From the cell containing the given text, extract its center point as [X, Y] coordinate. 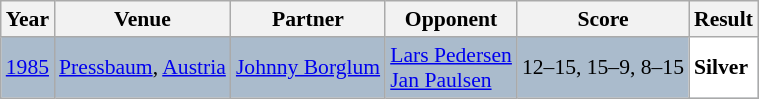
Score [603, 19]
Partner [308, 19]
Silver [724, 68]
Result [724, 19]
Year [28, 19]
Venue [142, 19]
12–15, 15–9, 8–15 [603, 68]
Pressbaum, Austria [142, 68]
Opponent [451, 19]
Johnny Borglum [308, 68]
1985 [28, 68]
Lars Pedersen Jan Paulsen [451, 68]
